Return the [x, y] coordinate for the center point of the cell that contains the specified text.  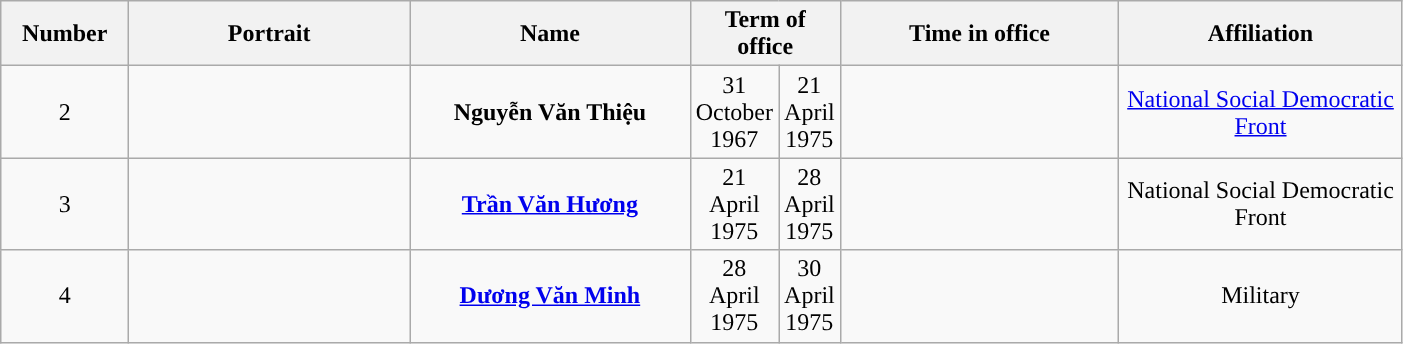
Portrait [270, 34]
Trần Văn Hương [550, 204]
Military [1261, 296]
2 [65, 112]
Time in office [980, 34]
Number [65, 34]
Affiliation [1261, 34]
Dương Văn Minh [550, 296]
Nguyễn Văn Thiệu [550, 112]
30 April 1975 [810, 296]
Term of office [765, 34]
Name [550, 34]
4 [65, 296]
31 October 1967 [734, 112]
3 [65, 204]
